Output the (x, y) coordinate of the center of the cell containing the given text.  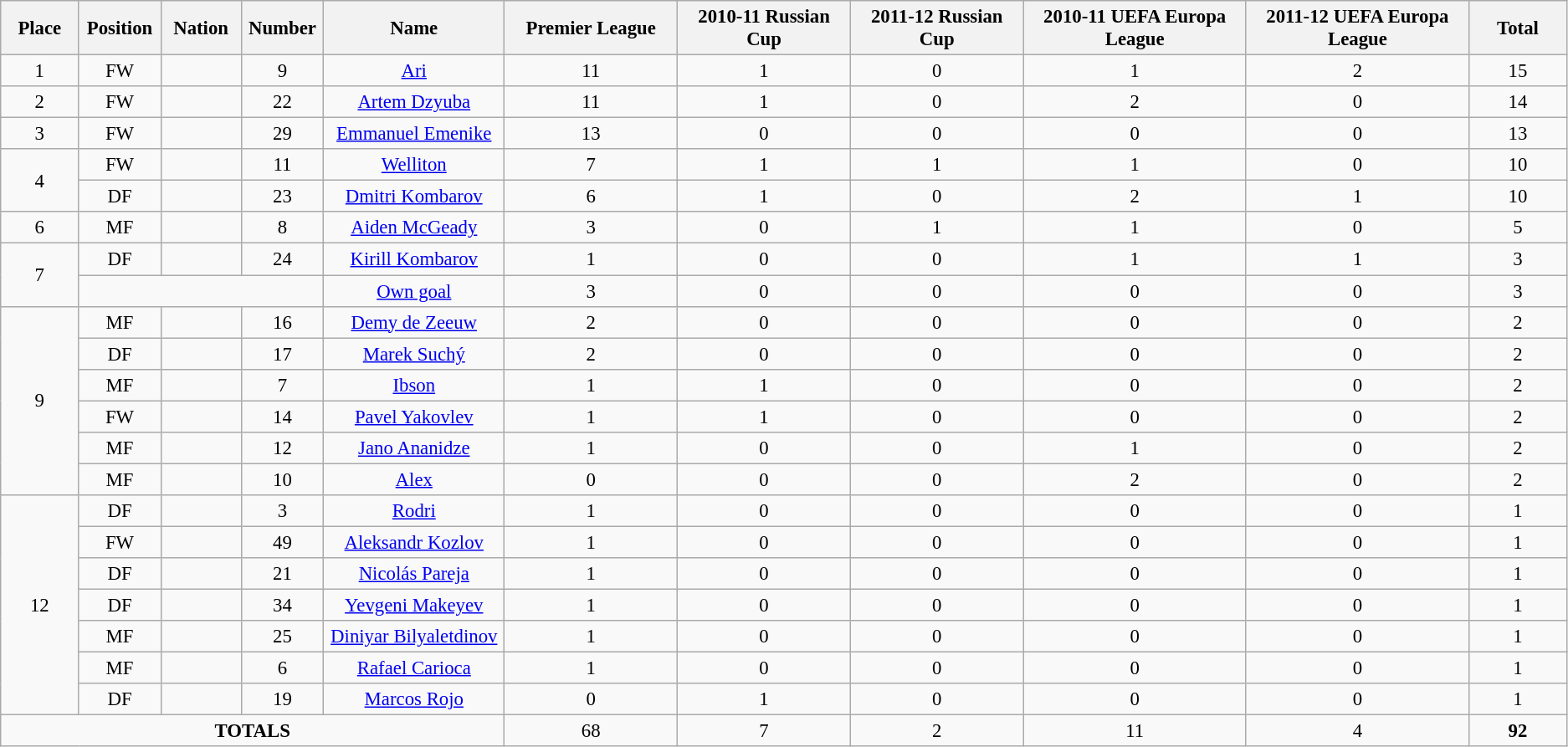
68 (591, 731)
Demy de Zeeuw (414, 322)
Diniyar Bilyaletdinov (414, 637)
34 (283, 606)
19 (283, 699)
2010-11 Russian Cup (765, 28)
17 (283, 354)
Welliton (414, 165)
2011-12 UEFA Europa League (1357, 28)
2011-12 Russian Cup (937, 28)
8 (283, 228)
25 (283, 637)
Nicolás Pareja (414, 574)
Emmanuel Emenike (414, 134)
15 (1518, 71)
49 (283, 542)
Yevgeni Makeyev (414, 606)
24 (283, 259)
Pavel Yakovlev (414, 417)
Ari (414, 71)
Rafael Carioca (414, 668)
Kirill Kombarov (414, 259)
Aiden McGeady (414, 228)
Number (283, 28)
23 (283, 197)
Ibson (414, 385)
2010-11 UEFA Europa League (1135, 28)
92 (1518, 731)
Own goal (414, 291)
16 (283, 322)
5 (1518, 228)
21 (283, 574)
Jano Ananidze (414, 448)
Aleksandr Kozlov (414, 542)
Marek Suchý (414, 354)
22 (283, 102)
Name (414, 28)
Position (120, 28)
Artem Dzyuba (414, 102)
Nation (201, 28)
Place (40, 28)
Dmitri Kombarov (414, 197)
Rodri (414, 511)
TOTALS (253, 731)
Premier League (591, 28)
Alex (414, 479)
Marcos Rojo (414, 699)
Total (1518, 28)
29 (283, 134)
